Determine the [X, Y] coordinate at the center of the cell enclosing the given text.  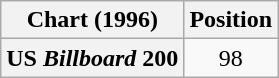
US Billboard 200 [92, 58]
Position [231, 20]
98 [231, 58]
Chart (1996) [92, 20]
